Pinpoint the cell where the given text exists, returning its [x, y] midpoint coordinate. 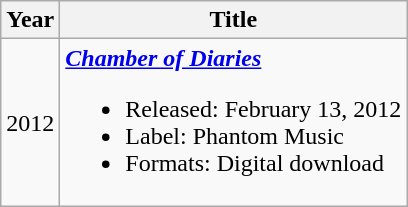
2012 [30, 122]
Year [30, 20]
Chamber of DiariesReleased: February 13, 2012Label: Phantom MusicFormats: Digital download [234, 122]
Title [234, 20]
